Extract the (x, y) coordinate from the center of the cell holding the provided text.  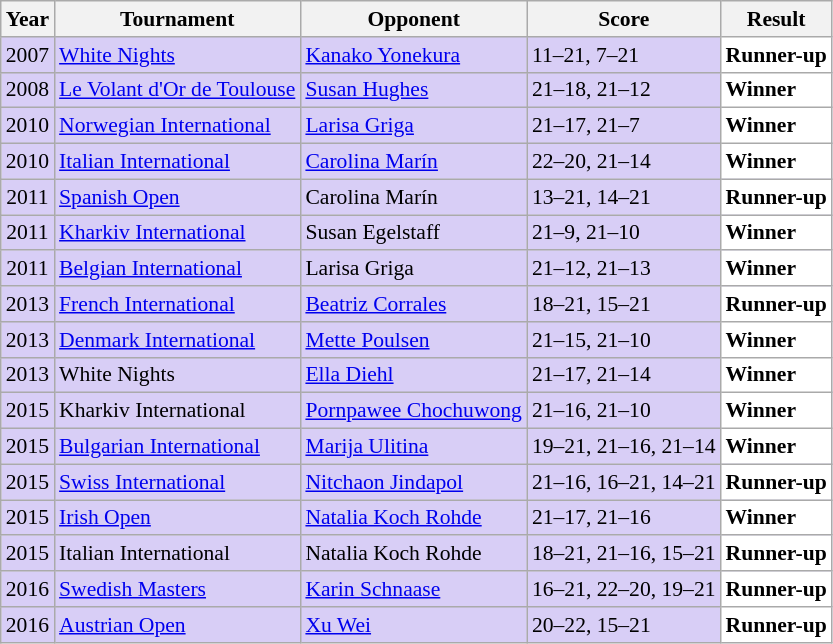
2007 (28, 55)
2008 (28, 90)
20–22, 15–21 (624, 625)
21–12, 21–13 (624, 269)
Nitchaon Jindapol (414, 482)
Bulgarian International (177, 447)
21–9, 21–10 (624, 233)
Susan Egelstaff (414, 233)
Ella Diehl (414, 375)
Kanako Yonekura (414, 55)
Belgian International (177, 269)
21–16, 16–21, 14–21 (624, 482)
22–20, 21–14 (624, 162)
Susan Hughes (414, 90)
21–16, 21–10 (624, 411)
Spanish Open (177, 197)
Swedish Masters (177, 589)
Result (776, 19)
Swiss International (177, 482)
13–21, 14–21 (624, 197)
21–15, 21–10 (624, 340)
Austrian Open (177, 625)
Denmark International (177, 340)
Beatriz Corrales (414, 304)
11–21, 7–21 (624, 55)
Tournament (177, 19)
18–21, 15–21 (624, 304)
Opponent (414, 19)
Marija Ulitina (414, 447)
Pornpawee Chochuwong (414, 411)
18–21, 21–16, 15–21 (624, 554)
Xu Wei (414, 625)
French International (177, 304)
Year (28, 19)
Mette Poulsen (414, 340)
16–21, 22–20, 19–21 (624, 589)
Score (624, 19)
21–17, 21–7 (624, 126)
21–17, 21–14 (624, 375)
21–18, 21–12 (624, 90)
Karin Schnaase (414, 589)
Le Volant d'Or de Toulouse (177, 90)
19–21, 21–16, 21–14 (624, 447)
Norwegian International (177, 126)
21–17, 21–16 (624, 518)
Irish Open (177, 518)
